Locate the cell with the specified text and output its (X, Y) center coordinate. 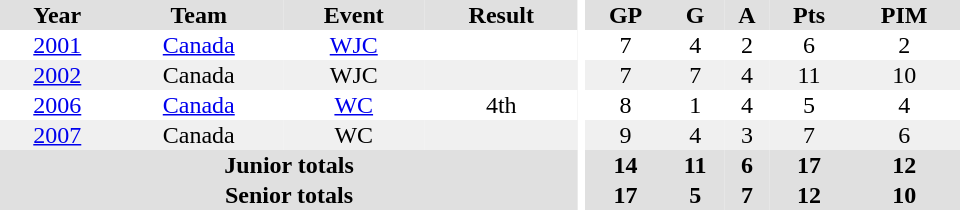
Junior totals (289, 165)
2007 (58, 135)
2001 (58, 45)
1 (695, 105)
2006 (58, 105)
3 (747, 135)
8 (626, 105)
Pts (810, 15)
14 (626, 165)
A (747, 15)
Event (354, 15)
Year (58, 15)
Senior totals (289, 195)
4th (501, 105)
9 (626, 135)
2002 (58, 75)
Team (199, 15)
PIM (904, 15)
GP (626, 15)
G (695, 15)
Result (501, 15)
